Output the (X, Y) coordinate of the center of the cell containing the given text.  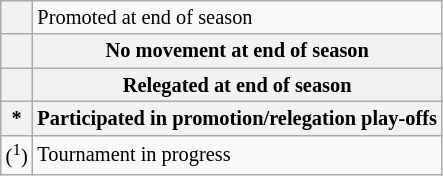
* (17, 118)
Promoted at end of season (238, 17)
(1) (17, 154)
Relegated at end of season (238, 85)
Participated in promotion/relegation play-offs (238, 118)
Tournament in progress (238, 154)
No movement at end of season (238, 51)
